Detect which cell encompasses the target text, then output its [X, Y] center coordinate. 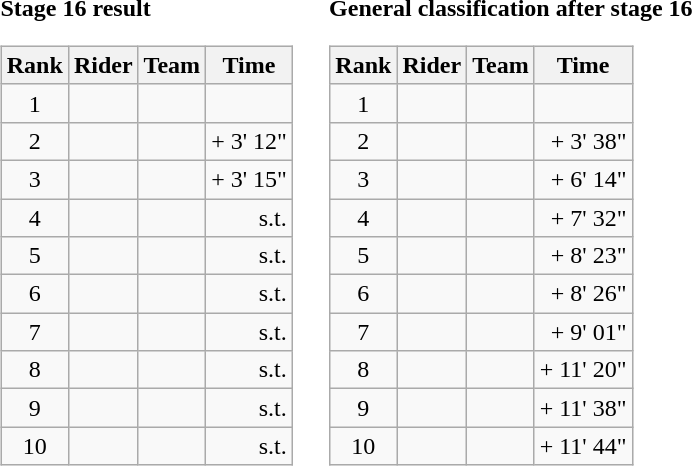
+ 11' 44" [583, 446]
+ 3' 15" [250, 179]
+ 6' 14" [583, 179]
+ 8' 23" [583, 256]
+ 7' 32" [583, 217]
+ 3' 12" [250, 141]
+ 8' 26" [583, 294]
+ 9' 01" [583, 332]
+ 11' 20" [583, 370]
+ 11' 38" [583, 408]
+ 3' 38" [583, 141]
